Return the [X, Y] coordinate for the center point of the cell that contains the specified text.  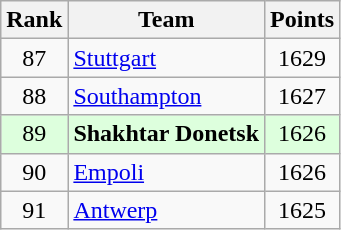
Rank [34, 20]
89 [34, 134]
1625 [302, 210]
Antwerp [166, 210]
88 [34, 96]
Points [302, 20]
Southampton [166, 96]
87 [34, 58]
Empoli [166, 172]
Team [166, 20]
Shakhtar Donetsk [166, 134]
90 [34, 172]
1627 [302, 96]
91 [34, 210]
1629 [302, 58]
Stuttgart [166, 58]
